Output the (x, y) coordinate of the center of the cell containing the given text.  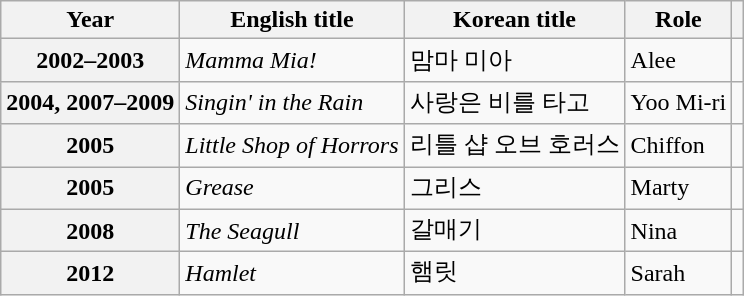
2012 (90, 274)
Nina (678, 230)
Mamma Mia! (292, 60)
Role (678, 20)
사랑은 비를 타고 (514, 102)
The Seagull (292, 230)
Korean title (514, 20)
2008 (90, 230)
Hamlet (292, 274)
Grease (292, 188)
English title (292, 20)
Little Shop of Horrors (292, 146)
Chiffon (678, 146)
햄릿 (514, 274)
Marty (678, 188)
2004, 2007–2009 (90, 102)
2002–2003 (90, 60)
리틀 샵 오브 호러스 (514, 146)
맘마 미아 (514, 60)
Alee (678, 60)
Yoo Mi-ri (678, 102)
Sarah (678, 274)
Year (90, 20)
갈매기 (514, 230)
그리스 (514, 188)
Singin' in the Rain (292, 102)
